Output the (X, Y) coordinate of the center of the cell containing the given text.  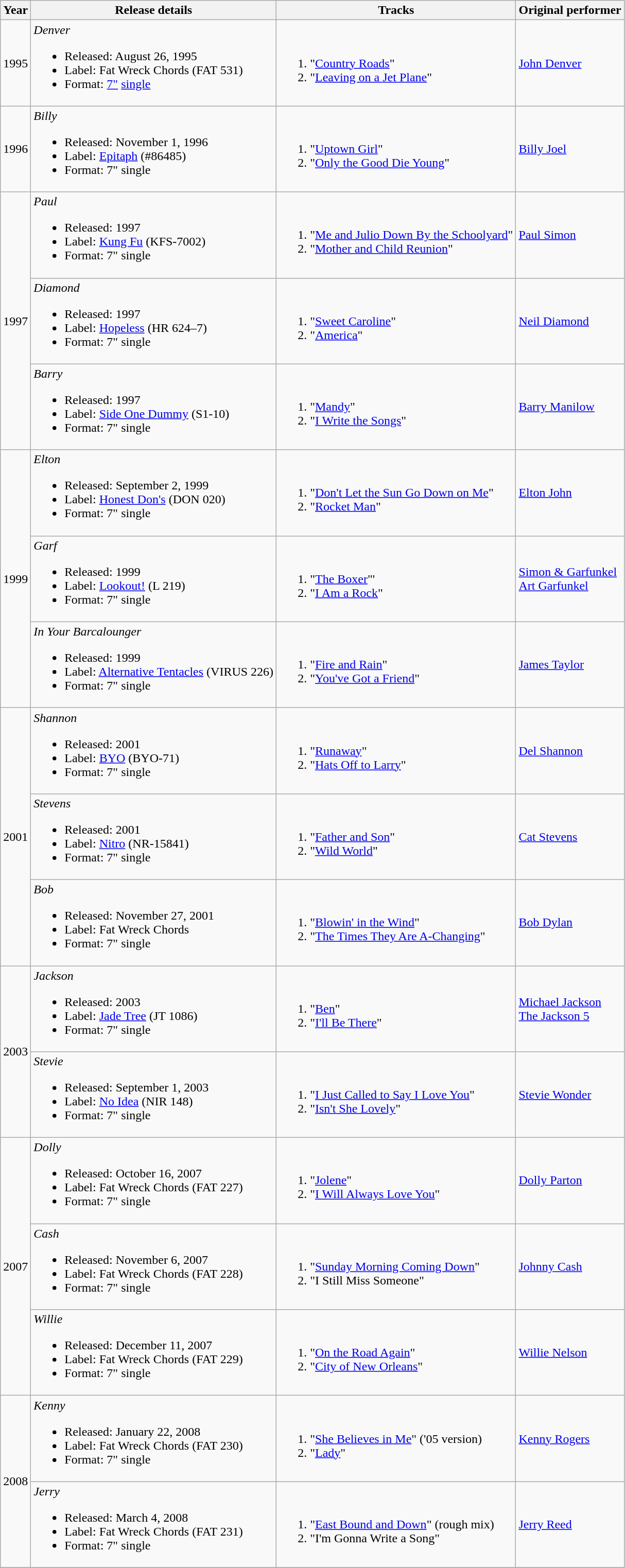
"Blowin' in the Wind""The Times They Are A-Changing" (396, 922)
BarryReleased: 1997Label: Side One Dummy (S1-10)Format: 7" single (153, 407)
"Don't Let the Sun Go Down on Me""Rocket Man" (396, 493)
BobReleased: November 27, 2001Label: Fat Wreck ChordsFormat: 7" single (153, 922)
DiamondReleased: 1997Label: Hopeless (HR 624–7)Format: 7" single (153, 321)
James Taylor (570, 665)
"She Believes in Me" ('05 version)"Lady" (396, 1439)
Tracks (396, 10)
DenverReleased: August 26, 1995Label: Fat Wreck Chords (FAT 531)Format: 7" single (153, 63)
Johnny Cash (570, 1267)
StevieReleased: September 1, 2003Label: No Idea (NIR 148)Format: 7" single (153, 1095)
KennyReleased: January 22, 2008Label: Fat Wreck Chords (FAT 230)Format: 7" single (153, 1439)
Stevie Wonder (570, 1095)
BillyReleased: November 1, 1996Label: Epitaph (#86485)Format: 7" single (153, 149)
"Runaway""Hats Off to Larry" (396, 750)
Michael JacksonThe Jackson 5 (570, 1009)
Original performer (570, 10)
Del Shannon (570, 750)
"East Bound and Down" (rough mix)"I'm Gonna Write a Song" (396, 1524)
Release details (153, 10)
Barry Manilow (570, 407)
1995 (15, 63)
DollyReleased: October 16, 2007Label: Fat Wreck Chords (FAT 227)Format: 7" single (153, 1181)
"Country Roads""Leaving on a Jet Plane" (396, 63)
Elton John (570, 493)
WillieReleased: December 11, 2007Label: Fat Wreck Chords (FAT 229)Format: 7" single (153, 1352)
Simon & GarfunkelArt Garfunkel (570, 578)
2007 (15, 1267)
John Denver (570, 63)
GarfReleased: 1999Label: Lookout! (L 219)Format: 7" single (153, 578)
EltonReleased: September 2, 1999Label: Honest Don's (DON 020)Format: 7" single (153, 493)
"Father and Son""Wild World" (396, 837)
1996 (15, 149)
Willie Nelson (570, 1352)
Neil Diamond (570, 321)
"Sunday Morning Coming Down""I Still Miss Someone" (396, 1267)
"Fire and Rain""You've Got a Friend" (396, 665)
In Your BarcaloungerReleased: 1999Label: Alternative Tentacles (VIRUS 226)Format: 7" single (153, 665)
"I Just Called to Say I Love You""Isn't She Lovely" (396, 1095)
2008 (15, 1482)
Bob Dylan (570, 922)
JerryReleased: March 4, 2008Label: Fat Wreck Chords (FAT 231)Format: 7" single (153, 1524)
ShannonReleased: 2001Label: BYO (BYO-71)Format: 7" single (153, 750)
"Sweet Caroline""America" (396, 321)
1999 (15, 578)
"Ben""I'll Be There" (396, 1009)
Billy Joel (570, 149)
2003 (15, 1051)
"Uptown Girl""Only the Good Die Young" (396, 149)
Cat Stevens (570, 837)
2001 (15, 837)
Paul Simon (570, 235)
"Jolene""I Will Always Love You" (396, 1181)
JacksonReleased: 2003Label: Jade Tree (JT 1086)Format: 7" single (153, 1009)
Kenny Rogers (570, 1439)
Jerry Reed (570, 1524)
"The Boxer"'"I Am a Rock" (396, 578)
Year (15, 10)
"Mandy""I Write the Songs" (396, 407)
"On the Road Again""City of New Orleans" (396, 1352)
StevensReleased: 2001Label: Nitro (NR-15841)Format: 7" single (153, 837)
1997 (15, 321)
"Me and Julio Down By the Schoolyard""Mother and Child Reunion" (396, 235)
CashReleased: November 6, 2007Label: Fat Wreck Chords (FAT 228)Format: 7" single (153, 1267)
PaulReleased: 1997Label: Kung Fu (KFS-7002)Format: 7" single (153, 235)
Dolly Parton (570, 1181)
